Locate the cell with the specified text and output its (x, y) center coordinate. 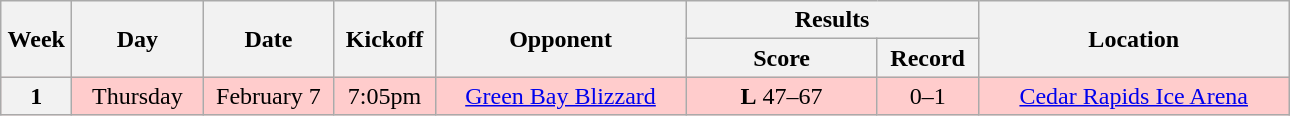
Week (36, 39)
Kickoff (384, 39)
Opponent (560, 39)
Cedar Rapids Ice Arena (1134, 96)
February 7 (268, 96)
Day (138, 39)
Date (268, 39)
Record (928, 58)
0–1 (928, 96)
Results (832, 20)
1 (36, 96)
Thursday (138, 96)
Score (782, 58)
Location (1134, 39)
7:05pm (384, 96)
Green Bay Blizzard (560, 96)
L 47–67 (782, 96)
